Locate the cell with the specified text and output its (X, Y) center coordinate. 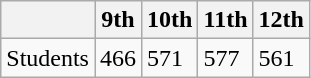
12th (281, 20)
10th (170, 20)
561 (281, 58)
571 (170, 58)
11th (226, 20)
577 (226, 58)
9th (118, 20)
466 (118, 58)
Students (48, 58)
